Search for the cell housing the specified text and yield its [X, Y] center coordinate. 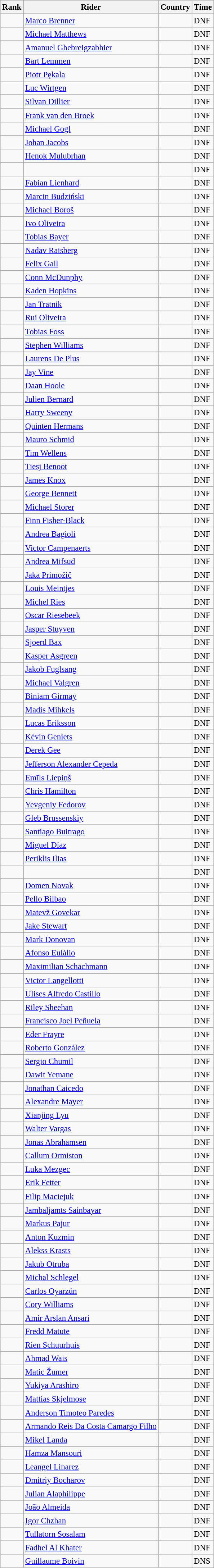
Mattias Skjelmose [91, 1399]
Periklis Ilias [91, 858]
Walter Vargas [91, 1129]
Kévin Geniets [91, 737]
Ulises Alfredo Castillo [91, 994]
Piotr Pękala [91, 75]
Chris Hamilton [91, 791]
Andrea Mifsud [91, 561]
Matevž Govekar [91, 913]
Matic Žumer [91, 1372]
Michael Boroš [91, 210]
Amir Arslan Ansari [91, 1318]
Anton Kuzmin [91, 1237]
Tiesj Benoot [91, 467]
Yukiya Arashiro [91, 1386]
Jay Vine [91, 372]
Tobias Foss [91, 331]
Sergio Chumil [91, 1061]
Conn McDunphy [91, 278]
Jakob Fuglsang [91, 669]
Frank van den Broek [91, 115]
Guillaume Boivin [91, 1561]
Afonso Eulálio [91, 953]
Time [203, 7]
Maximilian Schachmann [91, 967]
Leangel Linarez [91, 1467]
Erik Fetter [91, 1183]
Carlos Oyarzún [91, 1291]
Ivo Oliveira [91, 223]
Rider [91, 7]
Henok Mulubrhan [91, 156]
Daan Hoole [91, 386]
Fadhel Al Khater [91, 1548]
Dmitriy Bocharov [91, 1480]
Jonas Abrahamsen [91, 1142]
Yevgeniy Fedorov [91, 804]
Fredd Matute [91, 1331]
Rui Oliveira [91, 318]
Jaka Primožič [91, 575]
Igor Chzhan [91, 1521]
Jambaljamts Sainbayar [91, 1210]
Eder Frayre [91, 1034]
Alexandre Mayer [91, 1102]
Kaden Hopkins [91, 291]
Mark Donovan [91, 940]
Oscar Riesebeek [91, 615]
Miguel Díaz [91, 845]
Riley Sheehan [91, 1007]
Finn Fisher-Black [91, 521]
Pello Bilbao [91, 899]
Anderson Timoteo Paredes [91, 1413]
Michal Schlegel [91, 1278]
Jake Stewart [91, 926]
Victor Langellotti [91, 980]
João Almeida [91, 1507]
Country [175, 7]
Xianjing Lyu [91, 1115]
Luka Mezgec [91, 1169]
Julien Bernard [91, 399]
Bart Lemmen [91, 61]
Roberto González [91, 1048]
Santiago Buitrago [91, 831]
Andrea Bagioli [91, 534]
Francisco Joel Peñuela [91, 1021]
Julian Alaphilippe [91, 1494]
Jan Tratnik [91, 304]
George Bennett [91, 494]
Armando Reis Da Costa Camargo Filho [91, 1426]
Mauro Schmid [91, 440]
Rien Schuurhuis [91, 1345]
Quinten Hermans [91, 426]
Hamza Mansouri [91, 1453]
Domen Novak [91, 886]
Luc Wirtgen [91, 88]
Lucas Eriksson [91, 723]
Rank [12, 7]
James Knox [91, 480]
Marcin Budziński [91, 196]
Michael Valgren [91, 683]
Silvan Dillier [91, 102]
Jasper Stuyven [91, 629]
Kasper Asgreen [91, 656]
Michael Gogl [91, 129]
Johan Jacobs [91, 142]
Michel Ries [91, 602]
Jonathan Caicedo [91, 1088]
Callum Ormiston [91, 1156]
Laurens De Plus [91, 358]
Jakub Otruba [91, 1264]
Tullatorn Sosalam [91, 1534]
Louis Meintjes [91, 588]
Cory Williams [91, 1305]
DNS [203, 1561]
Stephen Williams [91, 345]
Sjoerd Bax [91, 642]
Nadav Raisberg [91, 251]
Ahmad Wais [91, 1358]
Derek Gee [91, 751]
Biniam Girmay [91, 696]
Mikel Landa [91, 1440]
Felix Gall [91, 264]
Filip Maciejuk [91, 1196]
Alekss Krasts [91, 1251]
Michael Storer [91, 507]
Madis Mihkels [91, 710]
Amanuel Ghebreigzabhier [91, 48]
Markus Pajur [91, 1223]
Tim Wellens [91, 453]
Gleb Brussenskiy [91, 818]
Michael Matthews [91, 34]
Harry Sweeny [91, 413]
Marco Brenner [91, 21]
Fabian Lienhard [91, 183]
Dawit Yemane [91, 1075]
Victor Campenaerts [91, 548]
Jefferson Alexander Cepeda [91, 764]
Emīls Liepiņš [91, 778]
Tobias Bayer [91, 237]
